Scan for the cell matching the given text and deliver its [x, y] coordinate at center. 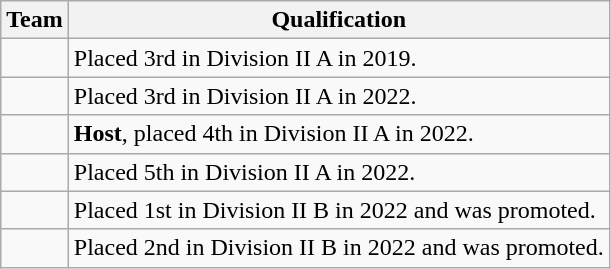
Team [35, 20]
Qualification [338, 20]
Placed 5th in Division II A in 2022. [338, 172]
Placed 1st in Division II B in 2022 and was promoted. [338, 210]
Placed 2nd in Division II B in 2022 and was promoted. [338, 248]
Host, placed 4th in Division II A in 2022. [338, 134]
Placed 3rd in Division II A in 2019. [338, 58]
Placed 3rd in Division II A in 2022. [338, 96]
